Search for the cell housing the specified text and yield its (x, y) center coordinate. 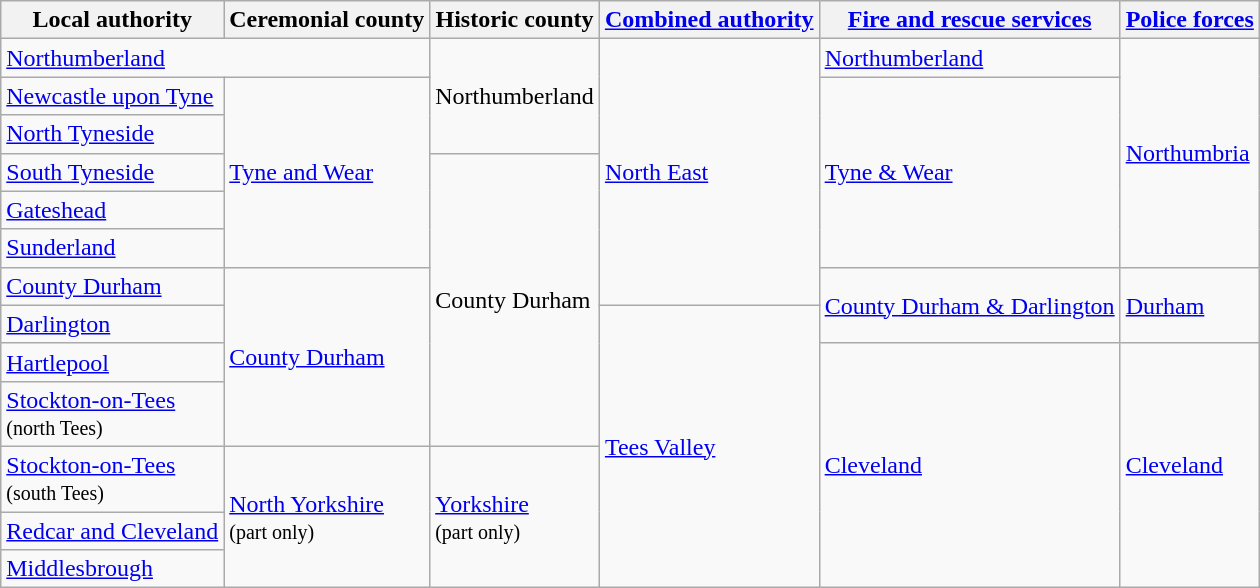
Middlesbrough (112, 569)
Gateshead (112, 210)
County Durham & Darlington (970, 305)
Police forces (1190, 20)
North Yorkshire(part only) (327, 516)
Combined authority (709, 20)
Tees Valley (709, 446)
North Tyneside (112, 134)
Durham (1190, 305)
Darlington (112, 324)
Fire and rescue services (970, 20)
Newcastle upon Tyne (112, 96)
Yorkshire(part only) (515, 516)
Hartlepool (112, 362)
Historic county (515, 20)
Redcar and Cleveland (112, 531)
Stockton-on-Tees(south Tees) (112, 478)
Ceremonial county (327, 20)
South Tyneside (112, 172)
Sunderland (112, 248)
Tyne and Wear (327, 172)
Local authority (112, 20)
Northumbria (1190, 153)
North East (709, 172)
Stockton-on-Tees(north Tees) (112, 414)
Tyne & Wear (970, 172)
